Find where the given text appears and provide that cell's center as [x, y] coordinate. 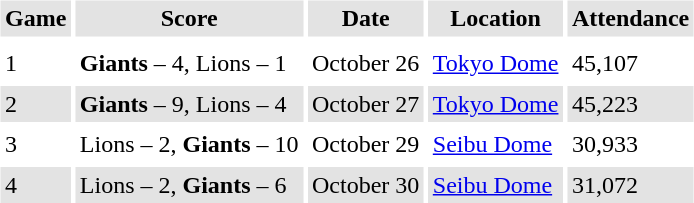
31,072 [630, 185]
Date [366, 18]
October 29 [366, 144]
1 [35, 64]
October 27 [366, 104]
Location [496, 18]
Lions – 2, Giants – 10 [189, 144]
October 30 [366, 185]
Giants – 4, Lions – 1 [189, 64]
45,223 [630, 104]
Lions – 2, Giants – 6 [189, 185]
Score [189, 18]
Game [35, 18]
Attendance [630, 18]
45,107 [630, 64]
3 [35, 144]
Giants – 9, Lions – 4 [189, 104]
October 26 [366, 64]
4 [35, 185]
30,933 [630, 144]
2 [35, 104]
